Scan for the cell matching the given text and deliver its [X, Y] coordinate at center. 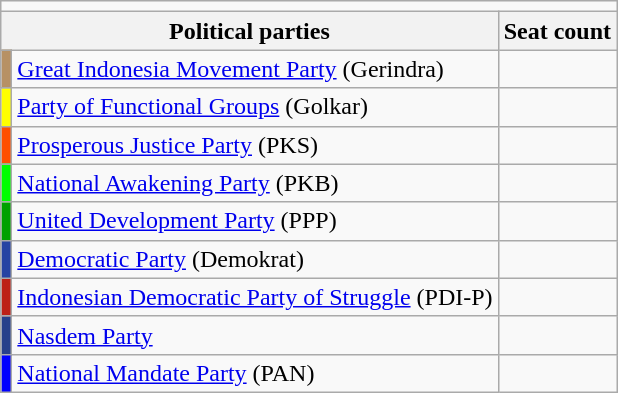
National Mandate Party (PAN) [255, 373]
United Development Party (PPP) [255, 221]
Democratic Party (Demokrat) [255, 259]
National Awakening Party (PKB) [255, 183]
Indonesian Democratic Party of Struggle (PDI-P) [255, 297]
Party of Functional Groups (Golkar) [255, 107]
Great Indonesia Movement Party (Gerindra) [255, 69]
Prosperous Justice Party (PKS) [255, 145]
Nasdem Party [255, 335]
Seat count [557, 31]
Political parties [250, 31]
